Pinpoint the cell where the given text exists, returning its [x, y] midpoint coordinate. 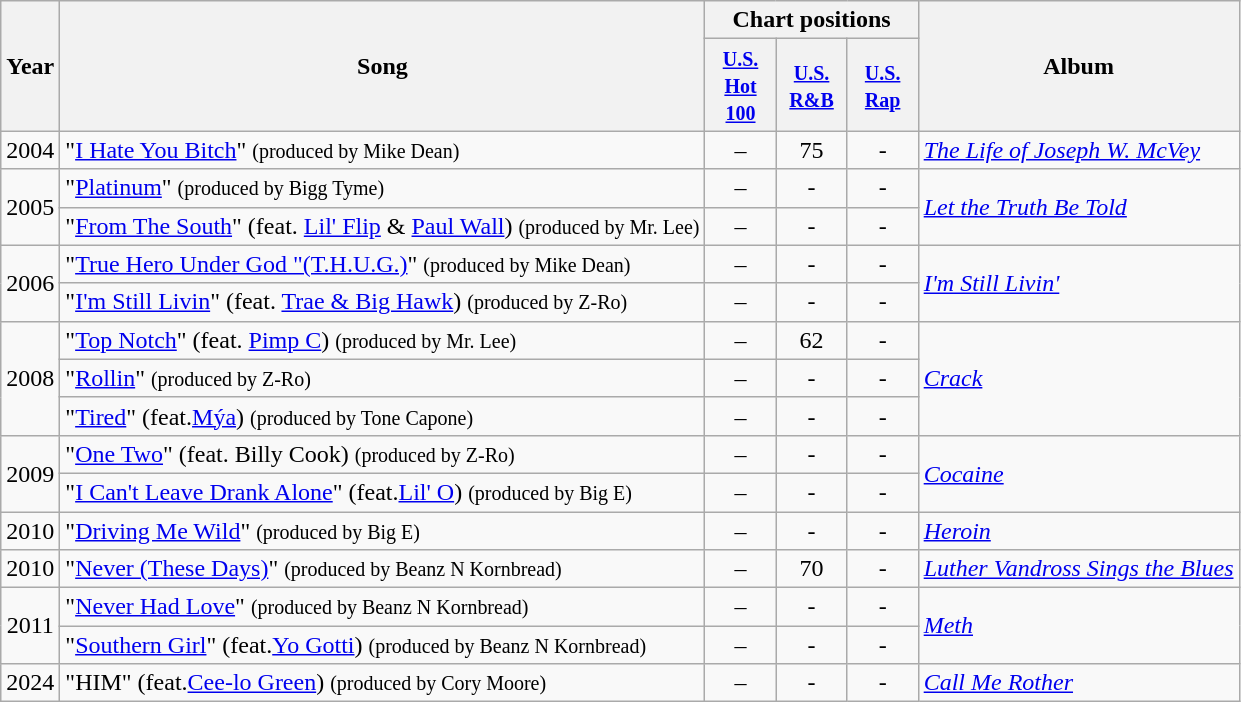
Cocaine [1078, 473]
2004 [30, 150]
2011 [30, 626]
"Never (These Days)" (produced by Beanz N Kornbread) [382, 569]
"I'm Still Livin" (feat. Trae & Big Hawk) (produced by Z-Ro) [382, 302]
2005 [30, 207]
"True Hero Under God "(T.H.U.G.)" (produced by Mike Dean) [382, 264]
Heroin [1078, 531]
"From The South" (feat. Lil' Flip & Paul Wall) (produced by Mr. Lee) [382, 226]
U.S. Hot 100 [740, 85]
2024 [30, 683]
Call Me Rother [1078, 683]
"Driving Me Wild" (produced by Big E) [382, 531]
"One Two" (feat. Billy Cook) (produced by Z-Ro) [382, 454]
Year [30, 66]
Album [1078, 66]
"Southern Girl" (feat.Yo Gotti) (produced by Beanz N Kornbread) [382, 645]
Crack [1078, 378]
2006 [30, 283]
The Life of Joseph W. McVey [1078, 150]
62 [812, 340]
U.S. R&B [812, 85]
"Platinum" (produced by Bigg Tyme) [382, 188]
"Tired" (feat.Mýa) (produced by Tone Capone) [382, 416]
2009 [30, 473]
Let the Truth Be Told [1078, 207]
"Rollin" (produced by Z-Ro) [382, 378]
U.S. Rap [882, 85]
70 [812, 569]
Song [382, 66]
"I Hate You Bitch" (produced by Mike Dean) [382, 150]
"HIM" (feat.Cee-lo Green) (produced by Cory Moore) [382, 683]
2008 [30, 378]
75 [812, 150]
"I Can't Leave Drank Alone" (feat.Lil' O) (produced by Big E) [382, 492]
I'm Still Livin' [1078, 283]
"Never Had Love" (produced by Beanz N Kornbread) [382, 607]
Chart positions [812, 20]
"Top Notch" (feat. Pimp C) (produced by Mr. Lee) [382, 340]
Meth [1078, 626]
Luther Vandross Sings the Blues [1078, 569]
